Return [X, Y] of the center of cell containing provided text 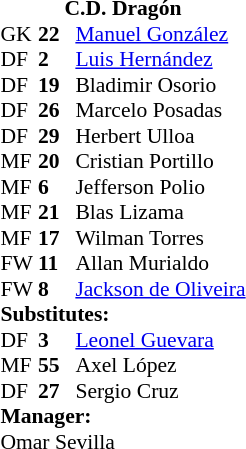
3 [57, 339]
2 [57, 59]
Wilman Torres [160, 237]
Luis Hernández [160, 59]
6 [57, 186]
Sergio Cruz [160, 390]
Marcelo Posadas [160, 110]
Leonel Guevara [160, 339]
11 [57, 263]
19 [57, 84]
8 [57, 288]
20 [57, 161]
Manuel González [160, 33]
Manager: [122, 416]
27 [57, 390]
Jefferson Polio [160, 186]
26 [57, 110]
22 [57, 33]
Axel López [160, 365]
55 [57, 365]
29 [57, 135]
GK [19, 33]
Cristian Portillo [160, 161]
Jackson de Oliveira [160, 288]
21 [57, 212]
Substitutes: [122, 314]
Blas Lizama [160, 212]
Allan Murialdo [160, 263]
Herbert Ulloa [160, 135]
17 [57, 237]
Bladimir Osorio [160, 84]
